Provide the [x, y] coordinate of the cell's center where the given text is located.  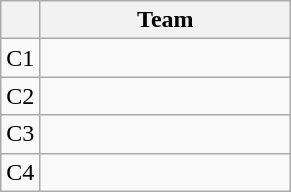
C3 [20, 134]
C1 [20, 58]
Team [166, 20]
C2 [20, 96]
C4 [20, 172]
